From the cell containing the given text, extract its center point as [x, y] coordinate. 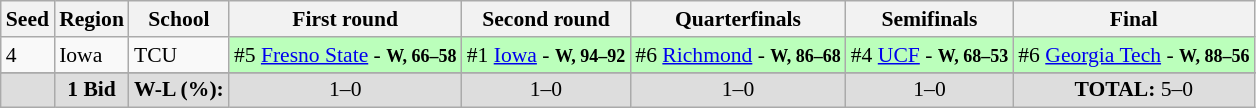
TOTAL: 5–0 [1134, 90]
4 [28, 55]
#5 Fresno State - W, 66–58 [346, 55]
Second round [546, 19]
Quarterfinals [738, 19]
TCU [179, 55]
#6 Richmond - W, 86–68 [738, 55]
First round [346, 19]
W-L (%): [179, 90]
#6 Georgia Tech - W, 88–56 [1134, 55]
#1 Iowa - W, 94–92 [546, 55]
Final [1134, 19]
Semifinals [930, 19]
Seed [28, 19]
Region [92, 19]
Iowa [92, 55]
#4 UCF - W, 68–53 [930, 55]
1 Bid [92, 90]
School [179, 19]
